Return (X, Y) of the center of cell containing provided text 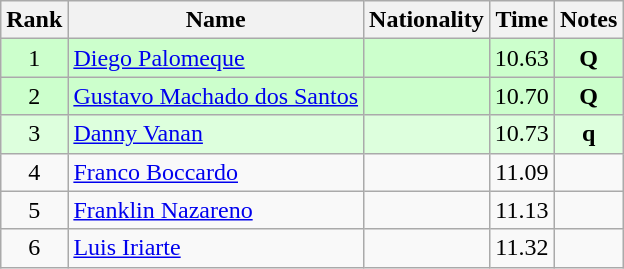
Name (216, 20)
10.70 (522, 96)
Gustavo Machado dos Santos (216, 96)
2 (34, 96)
10.73 (522, 134)
6 (34, 248)
4 (34, 172)
11.32 (522, 248)
Franco Boccardo (216, 172)
q (588, 134)
Nationality (427, 20)
Time (522, 20)
Diego Palomeque (216, 58)
Danny Vanan (216, 134)
11.13 (522, 210)
3 (34, 134)
5 (34, 210)
Franklin Nazareno (216, 210)
Rank (34, 20)
10.63 (522, 58)
Luis Iriarte (216, 248)
Notes (588, 20)
11.09 (522, 172)
1 (34, 58)
